Search for the cell housing the specified text and yield its (X, Y) center coordinate. 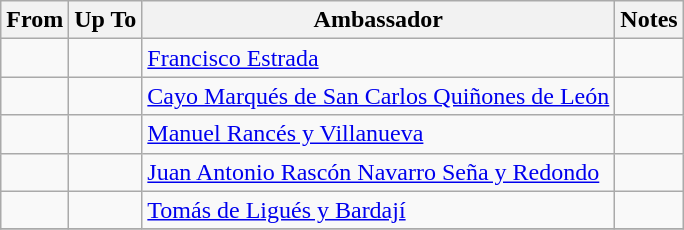
Up To (106, 20)
Cayo Marqués de San Carlos Quiñones de León (378, 96)
Manuel Rancés y Villanueva (378, 134)
Notes (649, 20)
Ambassador (378, 20)
Juan Antonio Rascón Navarro Seña y Redondo (378, 172)
From (35, 20)
Francisco Estrada (378, 58)
Tomás de Ligués y Bardají (378, 210)
